Locate the cell with the specified text and output its (x, y) center coordinate. 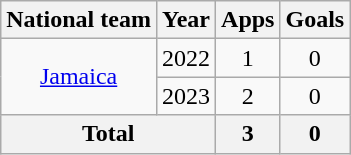
Apps (248, 20)
Goals (315, 20)
National team (79, 20)
2022 (186, 58)
3 (248, 134)
Year (186, 20)
1 (248, 58)
2 (248, 96)
Total (108, 134)
2023 (186, 96)
Jamaica (79, 77)
